Capture the cell that displays the provided text and extract its (X, Y) central coordinate. 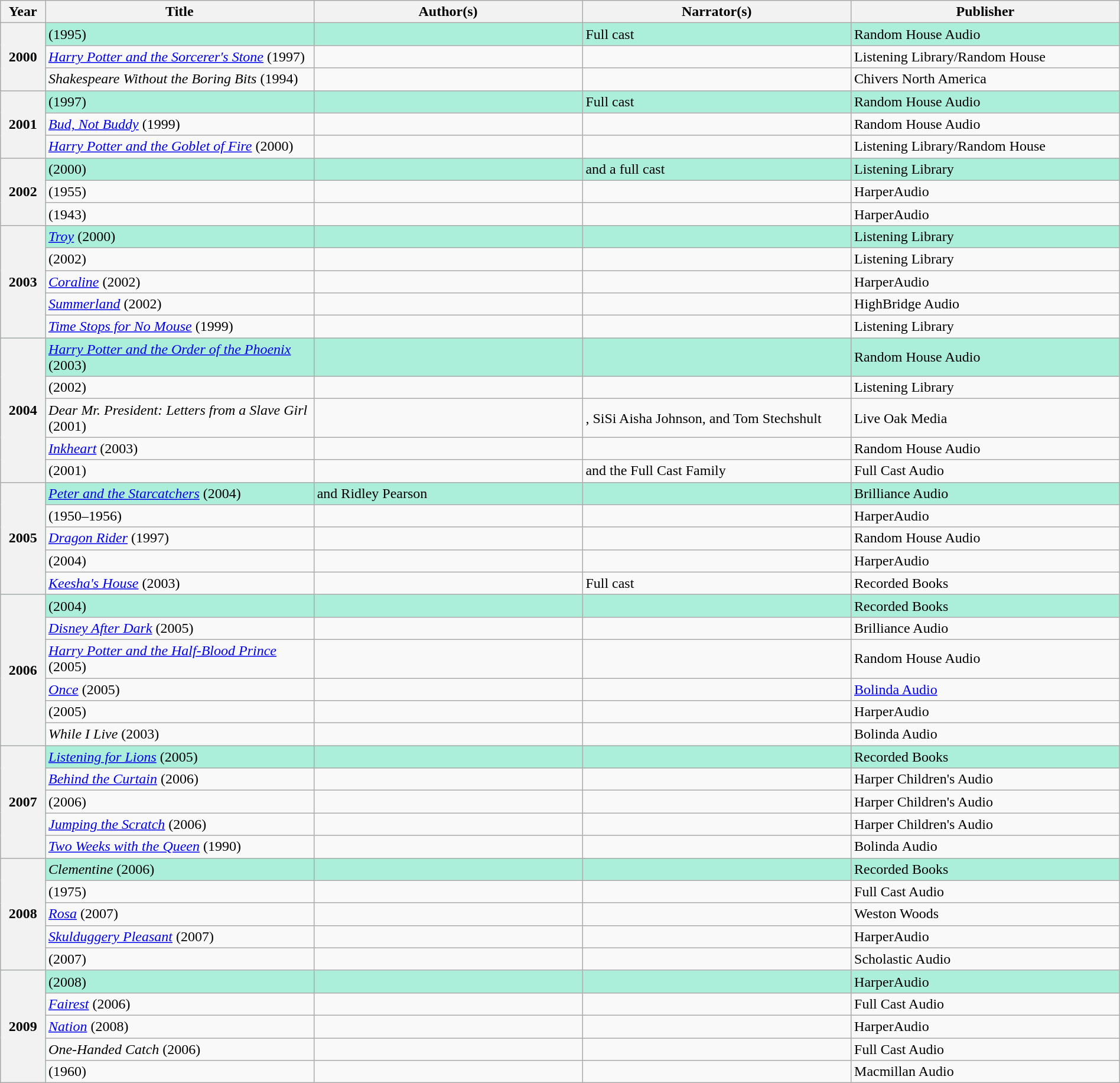
Time Stops for No Mouse (1999) (180, 327)
While I Live (2003) (180, 734)
Behind the Curtain (2006) (180, 779)
Inkheart (2003) (180, 448)
Clementine (2006) (180, 869)
2009 (23, 1026)
(1960) (180, 1072)
(1997) (180, 102)
2008 (23, 914)
Harry Potter and the Sorcerer's Stone (1997) (180, 57)
Nation (2008) (180, 1026)
Skulduggery Pleasant (2007) (180, 936)
and the Full Cast Family (717, 471)
Bud, Not Buddy (1999) (180, 124)
(1995) (180, 34)
2005 (23, 538)
Two Weeks with the Queen (1990) (180, 847)
Fairest (2006) (180, 1004)
Dragon Rider (1997) (180, 538)
(1950–1956) (180, 516)
Rosa (2007) (180, 914)
and Ridley Pearson (448, 493)
Author(s) (448, 12)
(1943) (180, 214)
Listening for Lions (2005) (180, 757)
(2006) (180, 802)
Harry Potter and the Half-Blood Prince (2005) (180, 658)
HighBridge Audio (985, 304)
Disney After Dark (2005) (180, 628)
2003 (23, 281)
2007 (23, 802)
Jumping the Scratch (2006) (180, 824)
Coraline (2002) (180, 282)
Harry Potter and the Goblet of Fire (2000) (180, 147)
2006 (23, 670)
Weston Woods (985, 914)
2000 (23, 57)
Dear Mr. President: Letters from a Slave Girl (2001) (180, 418)
Harry Potter and the Order of the Phoenix (2003) (180, 357)
Publisher (985, 12)
One-Handed Catch (2006) (180, 1049)
and a full cast (717, 169)
(1975) (180, 892)
(1955) (180, 191)
Narrator(s) (717, 12)
Summerland (2002) (180, 304)
Macmillan Audio (985, 1072)
Chivers North America (985, 79)
2004 (23, 410)
Year (23, 12)
Title (180, 12)
2001 (23, 124)
Keesha's House (2003) (180, 583)
Scholastic Audio (985, 959)
Troy (2000) (180, 236)
, SiSi Aisha Johnson, and Tom Stechshult (717, 418)
(2000) (180, 169)
Shakespeare Without the Boring Bits (1994) (180, 79)
(2008) (180, 981)
(2007) (180, 959)
2002 (23, 191)
Live Oak Media (985, 418)
Peter and the Starcatchers (2004) (180, 493)
(2001) (180, 471)
Once (2005) (180, 690)
(2005) (180, 712)
